Scan for the cell matching the given text and deliver its (X, Y) coordinate at center. 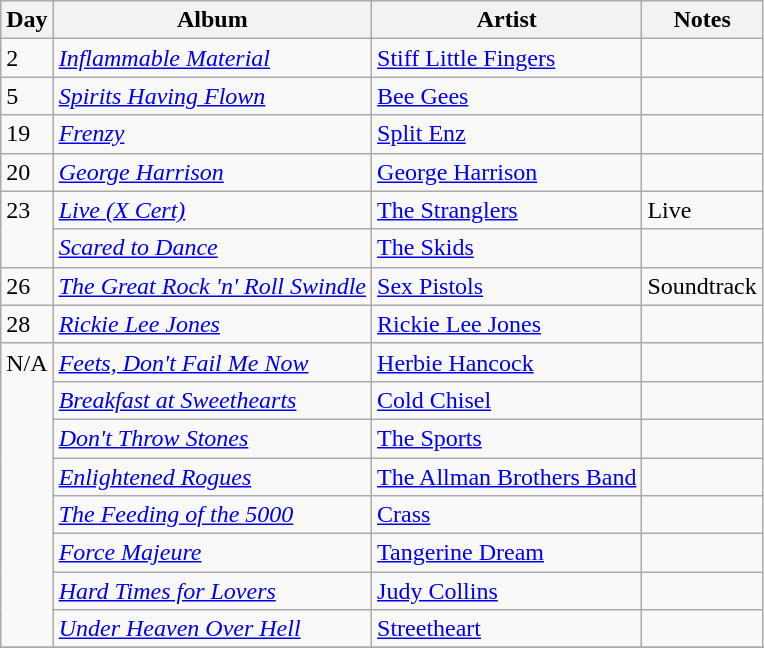
Enlightened Rogues (212, 477)
Live (702, 210)
Don't Throw Stones (212, 438)
The Allman Brothers Band (507, 477)
The Great Rock 'n' Roll Swindle (212, 286)
Spirits Having Flown (212, 96)
5 (27, 96)
Hard Times for Lovers (212, 591)
28 (27, 324)
Soundtrack (702, 286)
Bee Gees (507, 96)
Split Enz (507, 134)
Judy Collins (507, 591)
Herbie Hancock (507, 362)
26 (27, 286)
Artist (507, 20)
Scared to Dance (212, 248)
Breakfast at Sweethearts (212, 400)
The Skids (507, 248)
2 (27, 58)
Tangerine Dream (507, 553)
Inflammable Material (212, 58)
Frenzy (212, 134)
Force Majeure (212, 553)
Sex Pistols (507, 286)
Notes (702, 20)
The Feeding of the 5000 (212, 515)
Day (27, 20)
Under Heaven Over Hell (212, 629)
The Sports (507, 438)
The Stranglers (507, 210)
Feets, Don't Fail Me Now (212, 362)
Streetheart (507, 629)
23 (27, 229)
Album (212, 20)
N/A (27, 495)
19 (27, 134)
Cold Chisel (507, 400)
Live (X Cert) (212, 210)
20 (27, 172)
Stiff Little Fingers (507, 58)
Crass (507, 515)
